Return the (x, y) coordinate for the center point of the cell that contains the specified text.  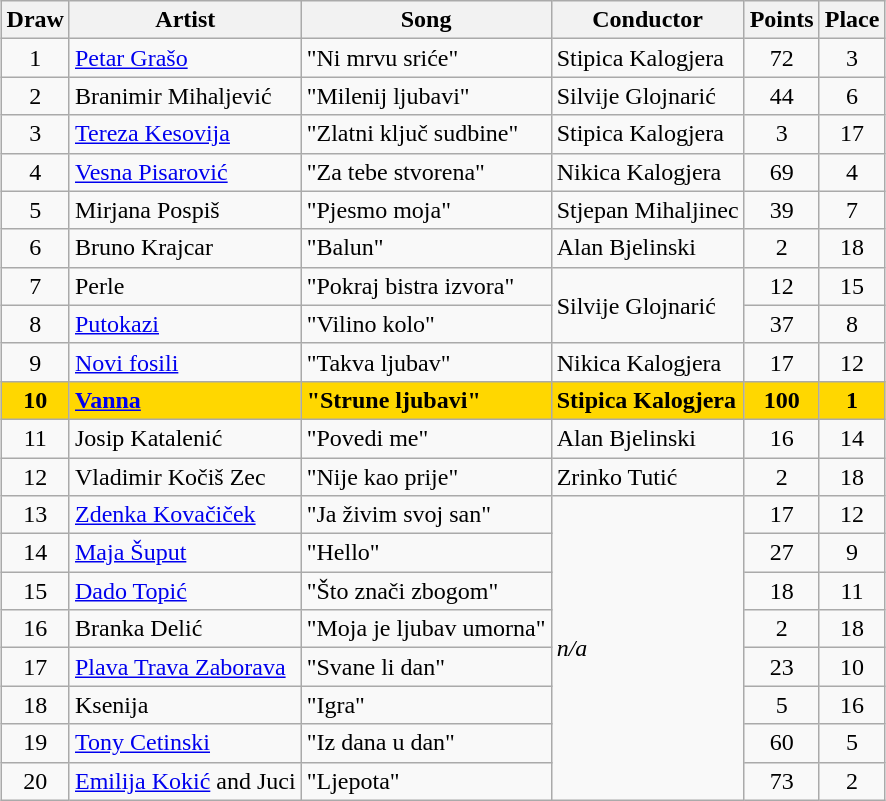
"Iz dana u dan" (426, 743)
"Pokraj bistra izvora" (426, 286)
"Ja živim svoj san" (426, 515)
20 (35, 781)
"Svane li dan" (426, 667)
"Igra" (426, 705)
23 (782, 667)
"Zlatni ključ sudbine" (426, 134)
37 (782, 324)
Zdenka Kovačiček (185, 515)
Maja Šuput (185, 553)
"Što znači zbogom" (426, 591)
Mirjana Pospiš (185, 210)
Zrinko Tutić (648, 477)
Tereza Kesovija (185, 134)
Points (782, 20)
"Ni mrvu sriće" (426, 58)
Conductor (648, 20)
"Hello" (426, 553)
"Strune ljubavi" (426, 400)
Stjepan Mihaljinec (648, 210)
Putokazi (185, 324)
"Takva ljubav" (426, 362)
"Milenij ljubavi" (426, 96)
60 (782, 743)
Tony Cetinski (185, 743)
"Nije kao prije" (426, 477)
Artist (185, 20)
Dado Topić (185, 591)
Emilija Kokić and Juci (185, 781)
"Vilino kolo" (426, 324)
Song (426, 20)
100 (782, 400)
Plava Trava Zaborava (185, 667)
27 (782, 553)
69 (782, 172)
n/a (648, 648)
Josip Katalenić (185, 438)
Branimir Mihaljević (185, 96)
Place (852, 20)
13 (35, 515)
Bruno Krajcar (185, 248)
73 (782, 781)
Perle (185, 286)
Novi fosili (185, 362)
Ksenija (185, 705)
Vladimir Kočiš Zec (185, 477)
Branka Delić (185, 629)
19 (35, 743)
"Moja je ljubav umorna" (426, 629)
72 (782, 58)
Vesna Pisarović (185, 172)
"Povedi me" (426, 438)
"Balun" (426, 248)
Petar Grašo (185, 58)
Draw (35, 20)
"Pjesmo moja" (426, 210)
39 (782, 210)
"Ljepota" (426, 781)
44 (782, 96)
"Za tebe stvorena" (426, 172)
Vanna (185, 400)
